Output the [X, Y] coordinate of the center of the cell containing the given text.  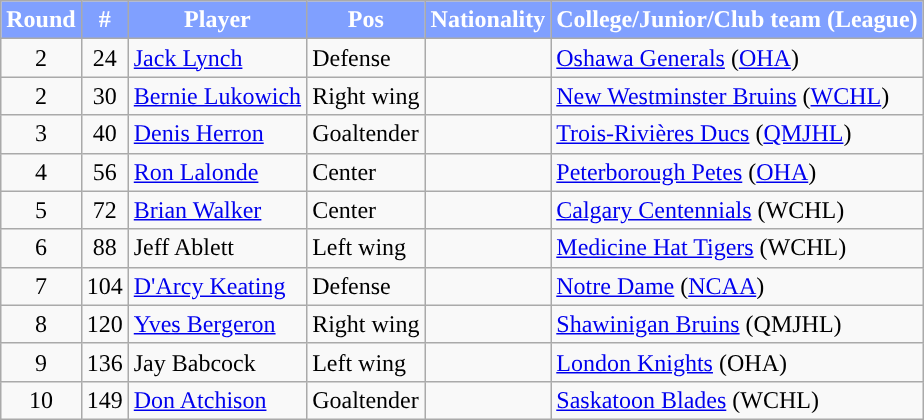
Player [217, 20]
24 [104, 58]
Peterborough Petes (OHA) [737, 172]
Jeff Ablett [217, 248]
Jay Babcock [217, 362]
149 [104, 400]
120 [104, 324]
Saskatoon Blades (WCHL) [737, 400]
Trois-Rivières Ducs (QMJHL) [737, 134]
Notre Dame (NCAA) [737, 286]
New Westminster Bruins (WCHL) [737, 96]
# [104, 20]
Medicine Hat Tigers (WCHL) [737, 248]
Oshawa Generals (OHA) [737, 58]
7 [41, 286]
136 [104, 362]
Denis Herron [217, 134]
4 [41, 172]
Nationality [488, 20]
5 [41, 210]
10 [41, 400]
Brian Walker [217, 210]
30 [104, 96]
London Knights (OHA) [737, 362]
40 [104, 134]
3 [41, 134]
Jack Lynch [217, 58]
8 [41, 324]
104 [104, 286]
Round [41, 20]
Ron Lalonde [217, 172]
72 [104, 210]
56 [104, 172]
D'Arcy Keating [217, 286]
Yves Bergeron [217, 324]
Calgary Centennials (WCHL) [737, 210]
Bernie Lukowich [217, 96]
Don Atchison [217, 400]
College/Junior/Club team (League) [737, 20]
6 [41, 248]
Pos [366, 20]
Shawinigan Bruins (QMJHL) [737, 324]
88 [104, 248]
9 [41, 362]
